From the cell containing the given text, extract its center point as [x, y] coordinate. 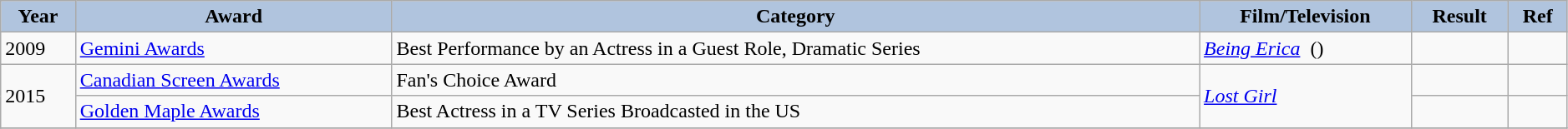
Gemini Awards [234, 48]
Fan's Choice Award [795, 80]
Best Performance by an Actress in a Guest Role, Dramatic Series [795, 48]
2015 [38, 96]
Film/Television [1306, 17]
Being Erica () [1306, 48]
Lost Girl [1306, 96]
Category [795, 17]
Year [38, 17]
Award [234, 17]
Ref [1537, 17]
Result [1459, 17]
Golden Maple Awards [234, 112]
2009 [38, 48]
Canadian Screen Awards [234, 80]
Best Actress in a TV Series Broadcasted in the US [795, 112]
